From the cell containing the given text, extract its center point as [X, Y] coordinate. 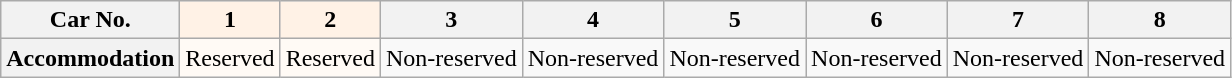
7 [1018, 20]
4 [593, 20]
Accommodation [90, 58]
8 [1160, 20]
2 [330, 20]
5 [735, 20]
3 [452, 20]
Car No. [90, 20]
6 [877, 20]
1 [230, 20]
